Identify which cell holds the provided text, then report its [X, Y] central coordinate. 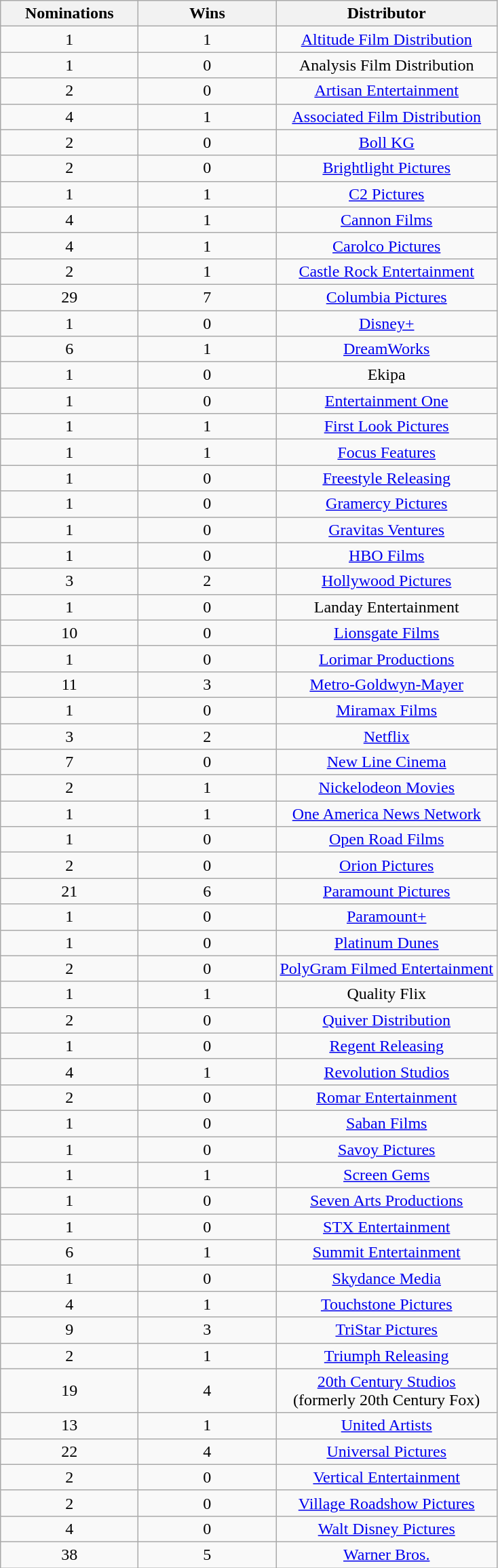
New Line Cinema [387, 762]
Regent Releasing [387, 1046]
Castle Rock Entertainment [387, 271]
10 [69, 633]
Touchstone Pictures [387, 1304]
Orion Pictures [387, 865]
Paramount Pictures [387, 891]
Saban Films [387, 1123]
Village Roadshow Pictures [387, 1503]
Warner Bros. [387, 1554]
Analysis Film Distribution [387, 65]
19 [69, 1390]
Metro-Goldwyn-Mayer [387, 684]
Distributor [387, 14]
5 [208, 1554]
Nickelodeon Movies [387, 788]
Paramount+ [387, 917]
Associated Film Distribution [387, 117]
Quality Flix [387, 994]
22 [69, 1451]
Savoy Pictures [387, 1150]
20th Century Studios (formerly 20th Century Fox) [387, 1390]
Seven Arts Productions [387, 1201]
Focus Features [387, 452]
Skydance Media [387, 1278]
Entertainment One [387, 401]
Open Road Films [387, 840]
Walt Disney Pictures [387, 1529]
29 [69, 297]
C2 Pictures [387, 194]
Hollywood Pictures [387, 581]
Brightlight Pictures [387, 168]
Platinum Dunes [387, 943]
21 [69, 891]
Artisan Entertainment [387, 91]
One America News Network [387, 814]
Gravitas Ventures [387, 530]
Netflix [387, 736]
Ekipa [387, 375]
38 [69, 1554]
Carolco Pictures [387, 246]
Vertical Entertainment [387, 1477]
Miramax Films [387, 710]
Triumph Releasing [387, 1356]
Disney+ [387, 324]
Lionsgate Films [387, 633]
First Look Pictures [387, 427]
Romar Entertainment [387, 1097]
Lorimar Productions [387, 659]
Revolution Studios [387, 1072]
STX Entertainment [387, 1227]
Boll KG [387, 142]
Columbia Pictures [387, 297]
Freestyle Releasing [387, 478]
United Artists [387, 1426]
Wins [208, 14]
TriStar Pictures [387, 1330]
DreamWorks [387, 349]
Cannon Films [387, 220]
Landay Entertainment [387, 607]
11 [69, 684]
9 [69, 1330]
13 [69, 1426]
Altitude Film Distribution [387, 39]
Nominations [69, 14]
HBO Films [387, 555]
Gramercy Pictures [387, 504]
Universal Pictures [387, 1451]
PolyGram Filmed Entertainment [387, 968]
Screen Gems [387, 1175]
Summit Entertainment [387, 1253]
Quiver Distribution [387, 1020]
